Capture the cell that displays the provided text and extract its (x, y) central coordinate. 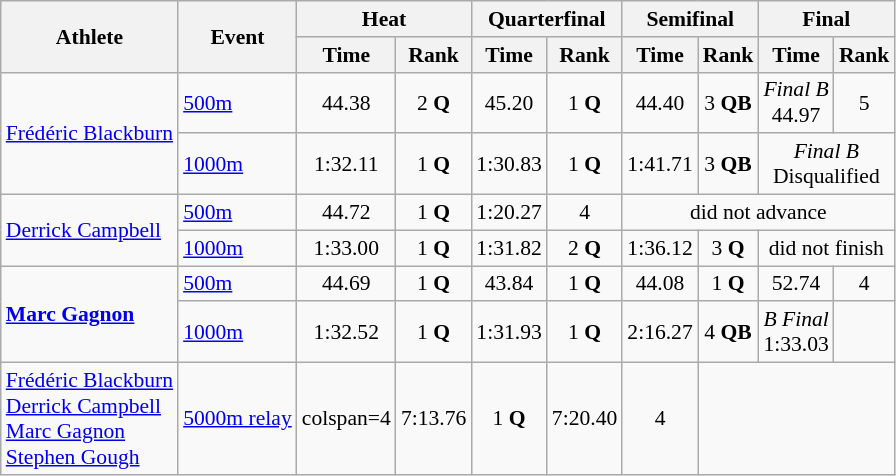
1:31.93 (508, 332)
44.38 (346, 102)
Frédéric Blackburn (90, 133)
1:30.83 (508, 164)
52.74 (796, 284)
44.69 (346, 284)
Final B Disqualified (826, 164)
1:32.11 (346, 164)
Frédéric Blackburn Derrick Campbell Marc Gagnon Stephen Gough (90, 419)
did not finish (826, 248)
3 Q (728, 248)
B Final 1:33.03 (796, 332)
Heat (384, 19)
7:20.40 (584, 419)
Derrick Campbell (90, 230)
44.08 (660, 284)
Final B 44.97 (796, 102)
Quarterfinal (546, 19)
1:36.12 (660, 248)
Event (238, 36)
1:20.27 (508, 213)
44.40 (660, 102)
43.84 (508, 284)
44.72 (346, 213)
5000m relay (238, 419)
Semifinal (690, 19)
1:33.00 (346, 248)
45.20 (508, 102)
Marc Gagnon (90, 314)
5 (864, 102)
4 QB (728, 332)
1:32.52 (346, 332)
2:16.27 (660, 332)
colspan=4 (346, 419)
1:31.82 (508, 248)
1:41.71 (660, 164)
did not advance (758, 213)
Athlete (90, 36)
7:13.76 (434, 419)
Final (826, 19)
